Provide the [X, Y] coordinate of the cell's center where the given text is located.  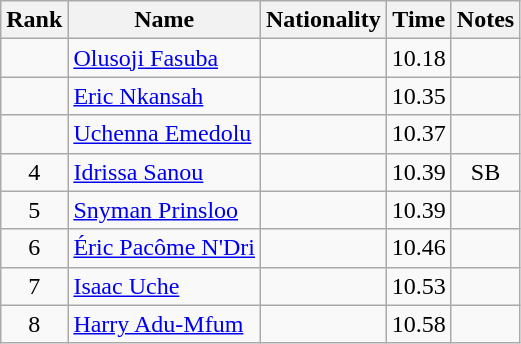
5 [34, 210]
Eric Nkansah [164, 96]
Nationality [324, 20]
Name [164, 20]
10.46 [418, 248]
10.58 [418, 324]
Éric Pacôme N'Dri [164, 248]
8 [34, 324]
Isaac Uche [164, 286]
Olusoji Fasuba [164, 58]
Time [418, 20]
10.53 [418, 286]
Harry Adu-Mfum [164, 324]
SB [485, 172]
Uchenna Emedolu [164, 134]
4 [34, 172]
Rank [34, 20]
Snyman Prinsloo [164, 210]
10.18 [418, 58]
6 [34, 248]
7 [34, 286]
Idrissa Sanou [164, 172]
10.37 [418, 134]
Notes [485, 20]
10.35 [418, 96]
